For the text-containing cell, return its midpoint in (X, Y) coordinate format. 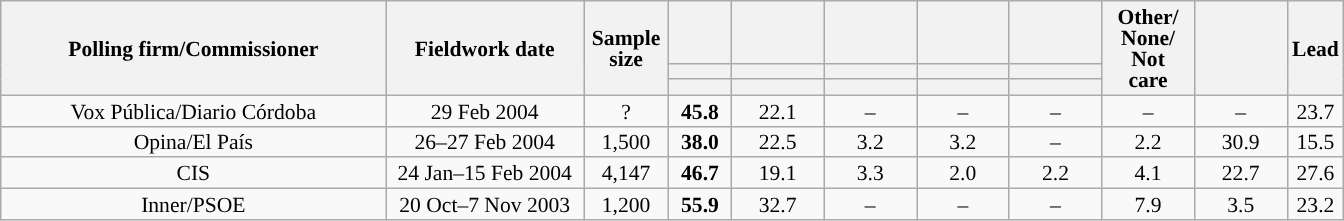
29 Feb 2004 (485, 110)
20 Oct–7 Nov 2003 (485, 204)
3.3 (870, 174)
22.5 (778, 142)
Other/None/Notcare (1148, 48)
Fieldwork date (485, 48)
15.5 (1316, 142)
22.1 (778, 110)
26–27 Feb 2004 (485, 142)
Sample size (626, 48)
55.9 (700, 204)
Opina/El País (194, 142)
23.7 (1316, 110)
7.9 (1148, 204)
Polling firm/Commissioner (194, 48)
1,200 (626, 204)
23.2 (1316, 204)
2.0 (962, 174)
4,147 (626, 174)
45.8 (700, 110)
30.9 (1240, 142)
Vox Pública/Diario Córdoba (194, 110)
27.6 (1316, 174)
38.0 (700, 142)
32.7 (778, 204)
1,500 (626, 142)
3.5 (1240, 204)
46.7 (700, 174)
22.7 (1240, 174)
24 Jan–15 Feb 2004 (485, 174)
? (626, 110)
CIS (194, 174)
Inner/PSOE (194, 204)
4.1 (1148, 174)
19.1 (778, 174)
Lead (1316, 48)
